Extract the [X, Y] coordinate from the center of the cell holding the provided text.  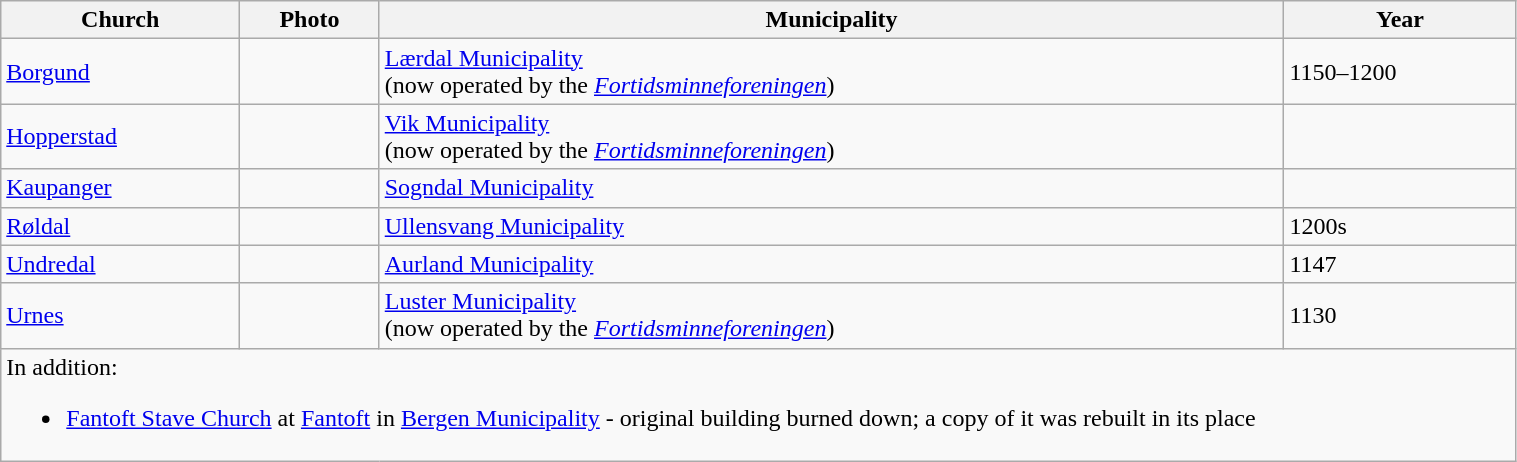
Hopperstad [120, 136]
Luster Municipality(now operated by the Fortidsminneforeningen) [832, 316]
Year [1400, 20]
Vik Municipality(now operated by the Fortidsminneforeningen) [832, 136]
Church [120, 20]
Aurland Municipality [832, 264]
1200s [1400, 226]
Sogndal Municipality [832, 188]
Ullensvang Municipality [832, 226]
Undredal [120, 264]
Røldal [120, 226]
In addition:Fantoft Stave Church at Fantoft in Bergen Municipality - original building burned down; a copy of it was rebuilt in its place [758, 404]
1150–1200 [1400, 72]
Municipality [832, 20]
Urnes [120, 316]
Lærdal Municipality(now operated by the Fortidsminneforeningen) [832, 72]
Photo [310, 20]
Kaupanger [120, 188]
1130 [1400, 316]
1147 [1400, 264]
Borgund [120, 72]
